From the cell containing the given text, extract its center point as (X, Y) coordinate. 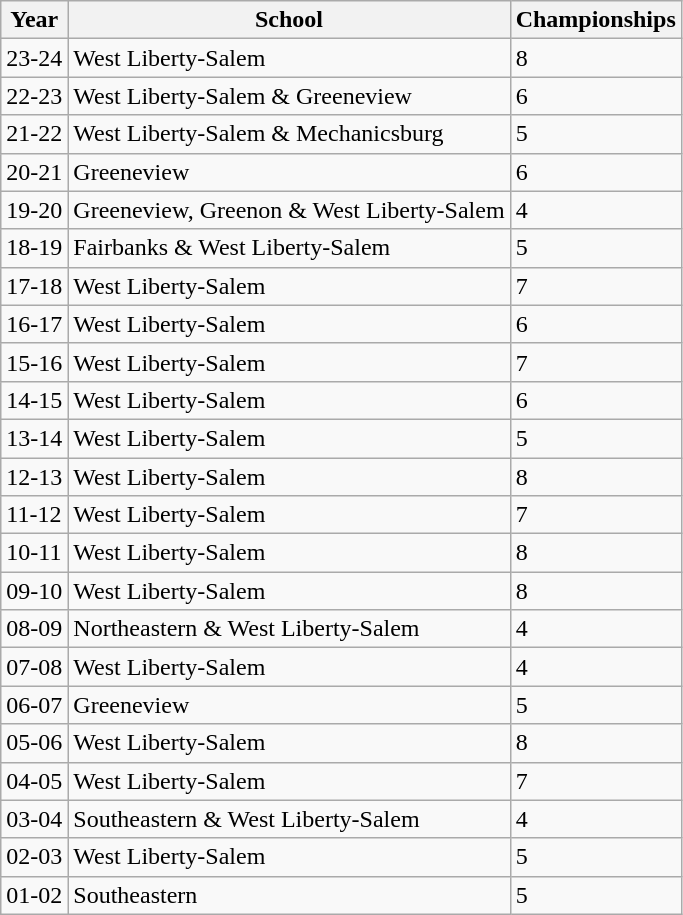
21-22 (34, 134)
23-24 (34, 58)
09-10 (34, 591)
01-02 (34, 895)
Fairbanks & West Liberty-Salem (289, 248)
Southeastern & West Liberty-Salem (289, 819)
Southeastern (289, 895)
08-09 (34, 629)
05-06 (34, 743)
19-20 (34, 210)
Northeastern & West Liberty-Salem (289, 629)
03-04 (34, 819)
18-19 (34, 248)
West Liberty-Salem & Mechanicsburg (289, 134)
16-17 (34, 324)
West Liberty-Salem & Greeneview (289, 96)
12-13 (34, 477)
15-16 (34, 362)
10-11 (34, 553)
20-21 (34, 172)
School (289, 20)
17-18 (34, 286)
07-08 (34, 667)
14-15 (34, 400)
13-14 (34, 438)
22-23 (34, 96)
11-12 (34, 515)
Championships (596, 20)
06-07 (34, 705)
Year (34, 20)
Greeneview, Greenon & West Liberty-Salem (289, 210)
04-05 (34, 781)
02-03 (34, 857)
